Capture the cell that displays the provided text and extract its (x, y) central coordinate. 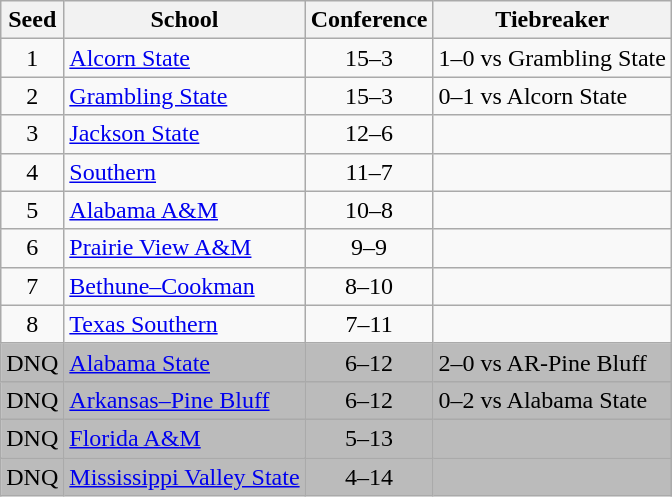
0–2 vs Alabama State (552, 400)
5 (32, 210)
8 (32, 324)
11–7 (369, 172)
Conference (369, 20)
Florida A&M (184, 438)
2–0 vs AR-Pine Bluff (552, 362)
Seed (32, 20)
7 (32, 286)
6 (32, 248)
Arkansas–Pine Bluff (184, 400)
8–10 (369, 286)
2 (32, 96)
School (184, 20)
Jackson State (184, 134)
Texas Southern (184, 324)
Grambling State (184, 96)
Southern (184, 172)
4–14 (369, 477)
1–0 vs Grambling State (552, 58)
5–13 (369, 438)
Alabama A&M (184, 210)
7–11 (369, 324)
Prairie View A&M (184, 248)
Bethune–Cookman (184, 286)
10–8 (369, 210)
4 (32, 172)
Mississippi Valley State (184, 477)
Alcorn State (184, 58)
9–9 (369, 248)
3 (32, 134)
12–6 (369, 134)
Alabama State (184, 362)
1 (32, 58)
0–1 vs Alcorn State (552, 96)
Tiebreaker (552, 20)
